Provide the (X, Y) coordinate of the cell's center where the given text is located.  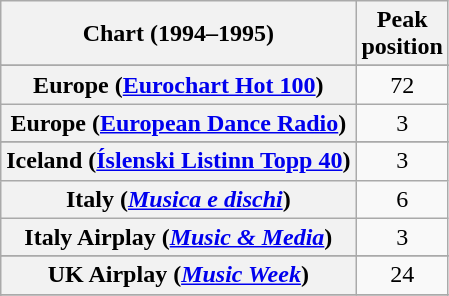
Europe (Eurochart Hot 100) (178, 85)
Iceland (Íslenski Listinn Topp 40) (178, 161)
UK Airplay (Music Week) (178, 275)
Europe (European Dance Radio) (178, 123)
24 (402, 275)
Italy (Musica e dischi) (178, 199)
72 (402, 85)
6 (402, 199)
Chart (1994–1995) (178, 34)
Peakposition (402, 34)
Italy Airplay (Music & Media) (178, 237)
